Pinpoint the cell where the given text exists, returning its [x, y] midpoint coordinate. 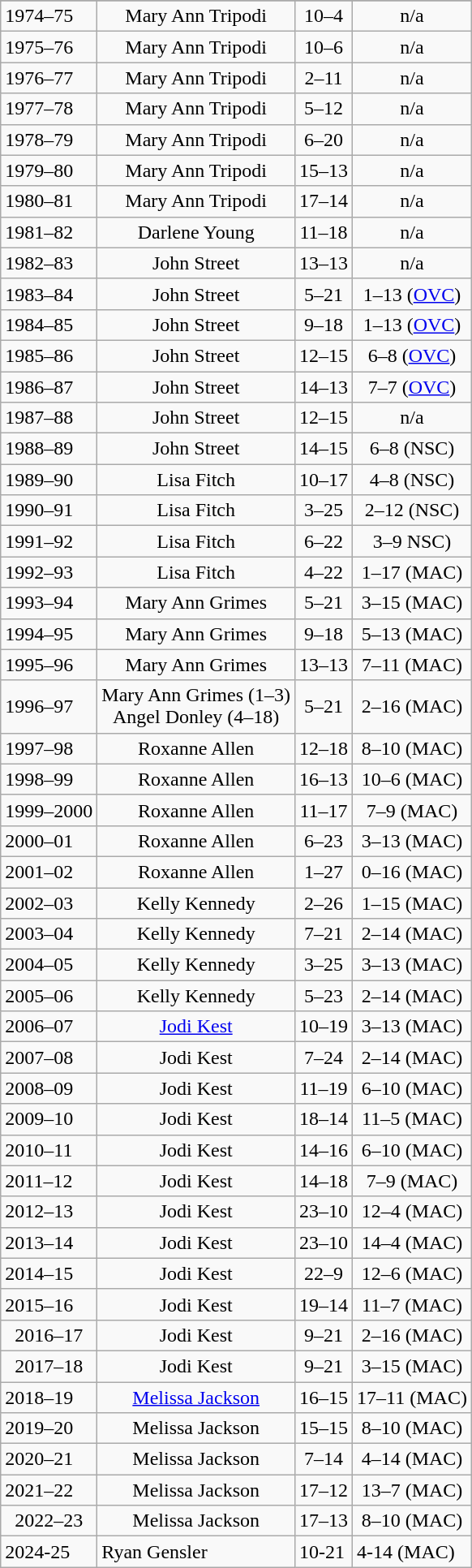
1975–76 [49, 47]
5–13 (MAC) [412, 634]
1985–86 [49, 355]
11–5 (MAC) [412, 1119]
Darlene Young [196, 232]
19–14 [324, 1304]
1978–79 [49, 140]
2004–05 [49, 965]
4–14 (MAC) [412, 1459]
11–19 [324, 1088]
7–11 (MAC) [412, 665]
4-14 (MAC) [412, 1552]
2009–10 [49, 1119]
2018–19 [49, 1397]
3–9 NSC) [412, 541]
1998–99 [49, 779]
6–22 [324, 541]
1977–78 [49, 109]
1991–92 [49, 541]
14–18 [324, 1181]
13–7 (MAC) [412, 1490]
4–22 [324, 572]
10–17 [324, 480]
11–7 (MAC) [412, 1304]
7–14 [324, 1459]
2022–23 [49, 1521]
Mary Ann Grimes (1–3)Angel Donley (4–18) [196, 706]
1976–77 [49, 78]
1982–83 [49, 263]
0–16 (MAC) [412, 872]
10–6 [324, 47]
15–15 [324, 1428]
10-21 [324, 1552]
2013–14 [49, 1243]
2000–01 [49, 841]
1993–94 [49, 603]
2017–18 [49, 1366]
16–15 [324, 1397]
2011–12 [49, 1181]
7–7 (OVC) [412, 387]
1997–98 [49, 748]
1989–90 [49, 480]
17–13 [324, 1521]
2015–16 [49, 1304]
1986–87 [49, 387]
2008–09 [49, 1088]
2019–20 [49, 1428]
1987–88 [49, 418]
2005–06 [49, 996]
4–8 (NSC) [412, 480]
2006–07 [49, 1027]
18–14 [324, 1119]
6–20 [324, 140]
2–12 (NSC) [412, 510]
1983–84 [49, 294]
1–15 (MAC) [412, 903]
14–13 [324, 387]
12–6 (MAC) [412, 1273]
2012–13 [49, 1212]
2016–17 [49, 1335]
22–9 [324, 1273]
2–26 [324, 903]
17–11 (MAC) [412, 1397]
5–23 [324, 996]
2024-25 [49, 1552]
12–4 (MAC) [412, 1212]
1979–80 [49, 170]
1984–85 [49, 325]
1994–95 [49, 634]
7–24 [324, 1058]
2002–03 [49, 903]
10–4 [324, 16]
12–18 [324, 748]
2–11 [324, 78]
2001–02 [49, 872]
1980–81 [49, 201]
1974–75 [49, 16]
15–13 [324, 170]
17–14 [324, 201]
1996–97 [49, 706]
1988–89 [49, 449]
1–27 [324, 872]
2014–15 [49, 1273]
16–13 [324, 779]
2010–11 [49, 1150]
17–12 [324, 1490]
11–17 [324, 810]
7–21 [324, 934]
1992–93 [49, 572]
2021–22 [49, 1490]
6–8 (NSC) [412, 449]
1981–82 [49, 232]
11–18 [324, 232]
2007–08 [49, 1058]
10–19 [324, 1027]
6–23 [324, 841]
10–6 (MAC) [412, 779]
14–4 (MAC) [412, 1243]
5–12 [324, 109]
Ryan Gensler [196, 1552]
14–16 [324, 1150]
1995–96 [49, 665]
1–17 (MAC) [412, 572]
1990–91 [49, 510]
2003–04 [49, 934]
14–15 [324, 449]
1999–2000 [49, 810]
6–8 (OVC) [412, 355]
2020–21 [49, 1459]
